Determine the (X, Y) coordinate at the center of the cell enclosing the given text.  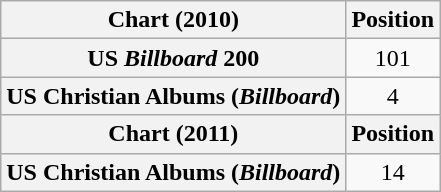
14 (393, 172)
Chart (2011) (174, 134)
Chart (2010) (174, 20)
4 (393, 96)
US Billboard 200 (174, 58)
101 (393, 58)
